From the cell containing the given text, extract its center point as [X, Y] coordinate. 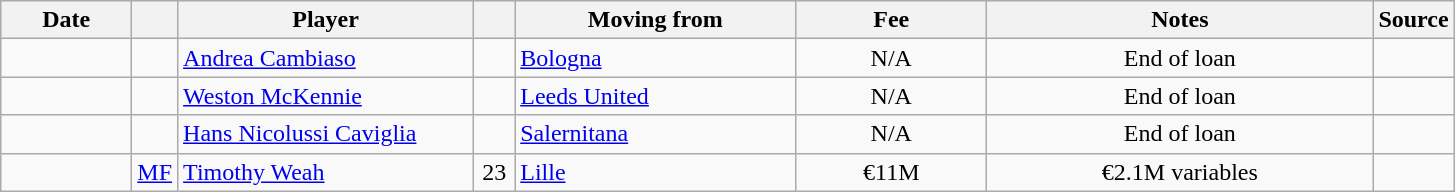
Timothy Weah [326, 172]
Date [66, 20]
23 [494, 172]
Source [1414, 20]
€11M [892, 172]
Andrea Cambiaso [326, 58]
MF [155, 172]
Hans Nicolussi Caviglia [326, 134]
Notes [1180, 20]
Bologna [656, 58]
Lille [656, 172]
Leeds United [656, 96]
€2.1M variables [1180, 172]
Moving from [656, 20]
Salernitana [656, 134]
Weston McKennie [326, 96]
Player [326, 20]
Fee [892, 20]
